For the text-containing cell, return its midpoint in [x, y] coordinate format. 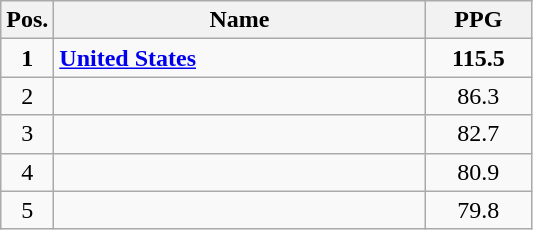
2 [28, 96]
Pos. [28, 20]
4 [28, 172]
5 [28, 210]
82.7 [478, 134]
115.5 [478, 58]
79.8 [478, 210]
PPG [478, 20]
Name [240, 20]
United States [240, 58]
1 [28, 58]
80.9 [478, 172]
86.3 [478, 96]
3 [28, 134]
